Locate the cell with the specified text and output its (X, Y) center coordinate. 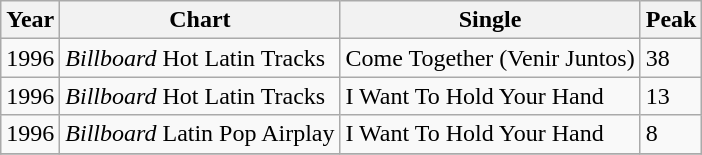
13 (671, 96)
Peak (671, 20)
Billboard Latin Pop Airplay (200, 134)
38 (671, 58)
Single (490, 20)
Come Together (Venir Juntos) (490, 58)
Chart (200, 20)
8 (671, 134)
Year (30, 20)
